Pinpoint the cell where the given text exists, returning its [X, Y] midpoint coordinate. 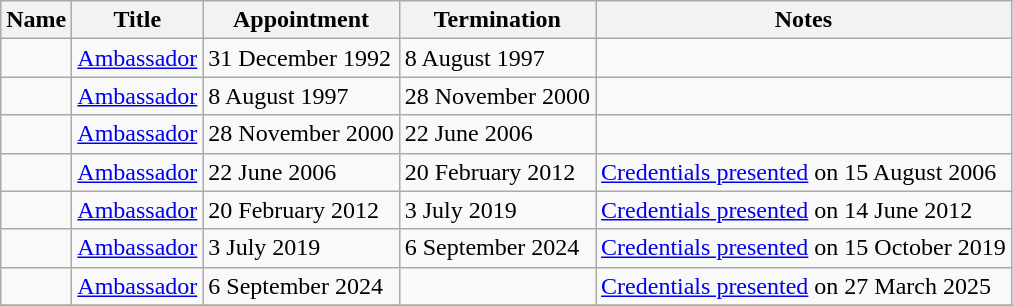
Credentials presented on 14 June 2012 [804, 210]
Termination [497, 20]
Credentials presented on 15 October 2019 [804, 248]
Appointment [301, 20]
Title [138, 20]
31 December 1992 [301, 58]
Credentials presented on 27 March 2025 [804, 286]
Name [36, 20]
Notes [804, 20]
Credentials presented on 15 August 2006 [804, 172]
